Output the [x, y] coordinate of the center of the cell containing the given text.  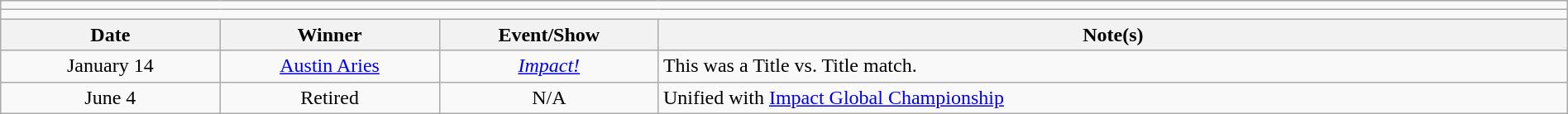
Unified with Impact Global Championship [1113, 97]
January 14 [111, 66]
Note(s) [1113, 35]
N/A [549, 97]
Event/Show [549, 35]
This was a Title vs. Title match. [1113, 66]
Austin Aries [329, 66]
Date [111, 35]
Retired [329, 97]
June 4 [111, 97]
Winner [329, 35]
Impact! [549, 66]
